Scan for the cell matching the given text and deliver its [X, Y] coordinate at center. 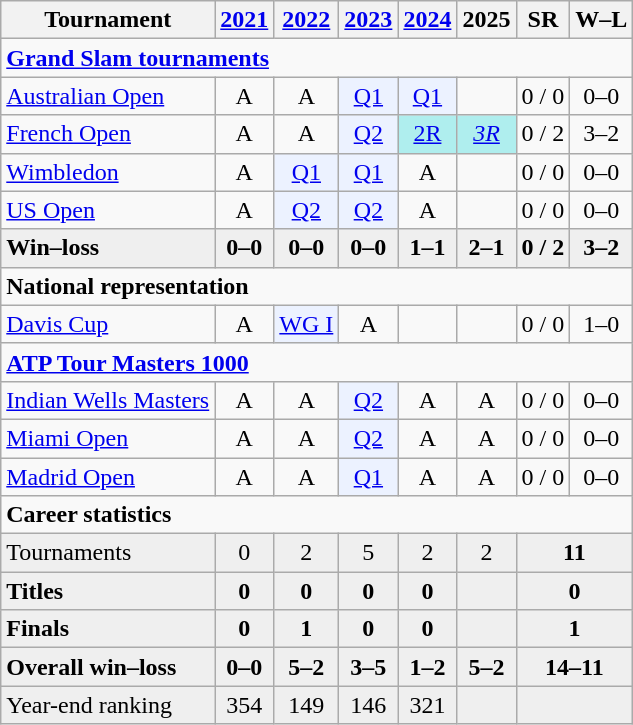
Wimbledon [108, 172]
W–L [602, 20]
14–11 [574, 667]
2025 [486, 20]
Madrid Open [108, 477]
Year-end ranking [108, 705]
2024 [428, 20]
Overall win–loss [108, 667]
Grand Slam tournaments [317, 58]
2021 [244, 20]
149 [306, 705]
Davis Cup [108, 324]
Miami Open [108, 438]
11 [574, 553]
354 [244, 705]
French Open [108, 134]
Tournament [108, 20]
Titles [108, 591]
Tournaments [108, 553]
1–0 [602, 324]
1–1 [428, 248]
SR [543, 20]
Win–loss [108, 248]
2023 [368, 20]
1–2 [428, 667]
146 [368, 705]
Finals [108, 629]
5 [368, 553]
Australian Open [108, 96]
2–1 [486, 248]
2022 [306, 20]
321 [428, 705]
Career statistics [317, 515]
Indian Wells Masters [108, 400]
3R [486, 134]
2R [428, 134]
WG I [306, 324]
3–5 [368, 667]
ATP Tour Masters 1000 [317, 362]
National representation [317, 286]
US Open [108, 210]
